Pinpoint the cell where the given text exists, returning its [x, y] midpoint coordinate. 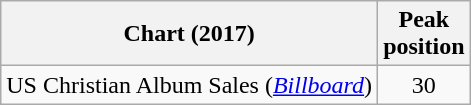
US Christian Album Sales (Billboard) [190, 85]
30 [424, 85]
Chart (2017) [190, 34]
Peak position [424, 34]
